Search for the cell housing the specified text and yield its (X, Y) center coordinate. 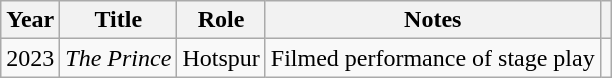
The Prince (118, 58)
Year (30, 20)
Title (118, 20)
Filmed performance of stage play (432, 58)
Hotspur (221, 58)
2023 (30, 58)
Role (221, 20)
Notes (432, 20)
